Extract the [x, y] coordinate from the center of the cell holding the provided text.  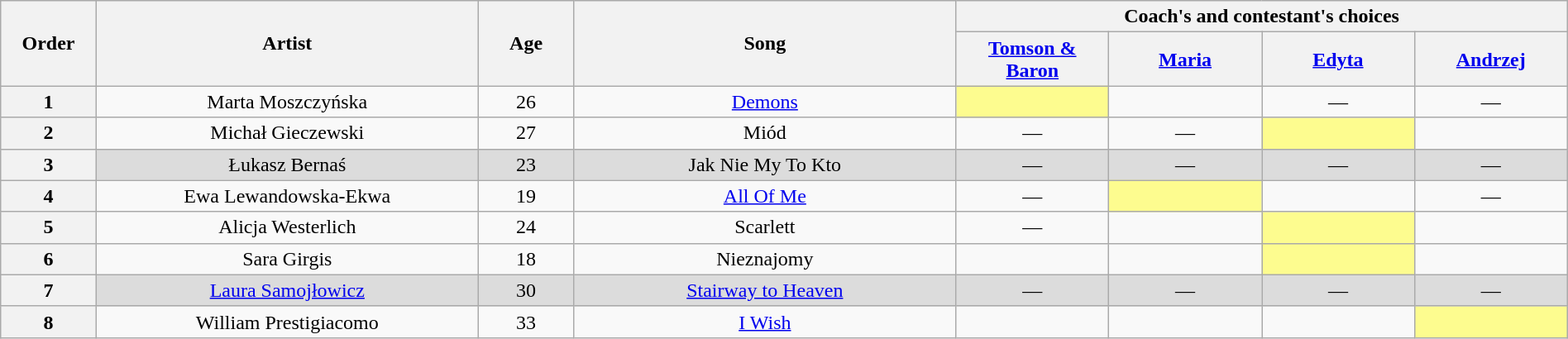
27 [526, 133]
Scarlett [765, 227]
Order [49, 43]
Artist [287, 43]
Łukasz Bernaś [287, 165]
19 [526, 196]
18 [526, 259]
I Wish [765, 322]
1 [49, 102]
26 [526, 102]
Song [765, 43]
All Of Me [765, 196]
3 [49, 165]
30 [526, 290]
Michał Gieczewski [287, 133]
Age [526, 43]
William Prestigiacomo [287, 322]
33 [526, 322]
Sara Girgis [287, 259]
Ewa Lewandowska-Ekwa [287, 196]
23 [526, 165]
24 [526, 227]
Nieznajomy [765, 259]
Andrzej [1490, 60]
Maria [1186, 60]
Tomson & Baron [1032, 60]
Stairway to Heaven [765, 290]
6 [49, 259]
5 [49, 227]
8 [49, 322]
4 [49, 196]
Edyta [1338, 60]
Alicja Westerlich [287, 227]
7 [49, 290]
Demons [765, 102]
Marta Moszczyńska [287, 102]
Jak Nie My To Kto [765, 165]
Laura Samojłowicz [287, 290]
Coach's and contestant's choices [1262, 17]
Miód [765, 133]
2 [49, 133]
